Identify which cell holds the provided text, then report its [X, Y] central coordinate. 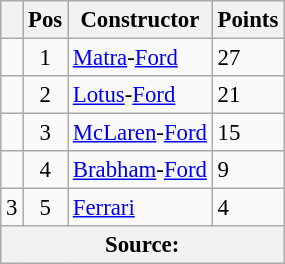
2 [46, 95]
1 [46, 58]
15 [248, 133]
5 [46, 208]
9 [248, 170]
Pos [46, 20]
Points [248, 20]
Brabham-Ford [140, 170]
Source: [142, 245]
Matra-Ford [140, 58]
Constructor [140, 20]
27 [248, 58]
21 [248, 95]
Ferrari [140, 208]
McLaren-Ford [140, 133]
Lotus-Ford [140, 95]
